For the text-containing cell, return its midpoint in (X, Y) coordinate format. 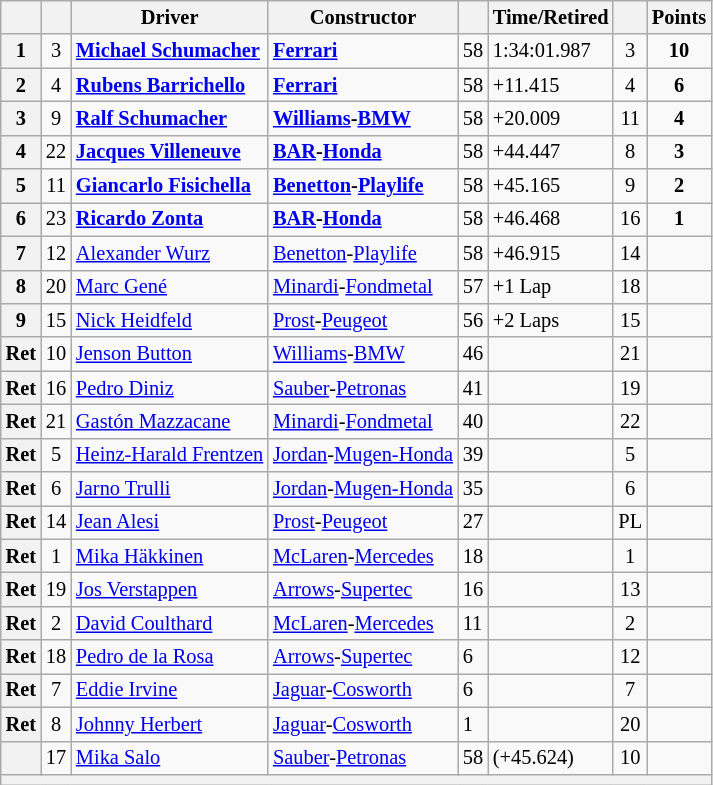
Constructor (363, 17)
Jean Alesi (170, 522)
13 (630, 589)
Heinz-Harald Frentzen (170, 455)
Johnny Herbert (170, 724)
Pedro de la Rosa (170, 657)
+2 Laps (551, 320)
39 (473, 455)
Mika Salo (170, 758)
Nick Heidfeld (170, 320)
Jos Verstappen (170, 589)
Jenson Button (170, 354)
Rubens Barrichello (170, 85)
Michael Schumacher (170, 51)
Mika Häkkinen (170, 556)
23 (56, 219)
Jarno Trulli (170, 489)
1:34:01.987 (551, 51)
Ricardo Zonta (170, 219)
(+45.624) (551, 758)
Eddie Irvine (170, 690)
41 (473, 388)
David Coulthard (170, 623)
57 (473, 287)
Driver (170, 17)
17 (56, 758)
40 (473, 421)
+11.415 (551, 85)
Ralf Schumacher (170, 118)
+20.009 (551, 118)
Points (679, 17)
PL (630, 522)
35 (473, 489)
56 (473, 320)
Gastón Mazzacane (170, 421)
Giancarlo Fisichella (170, 186)
+1 Lap (551, 287)
46 (473, 354)
+45.165 (551, 186)
Marc Gené (170, 287)
27 (473, 522)
+46.468 (551, 219)
Alexander Wurz (170, 253)
+44.447 (551, 152)
Time/Retired (551, 17)
Jacques Villeneuve (170, 152)
+46.915 (551, 253)
Pedro Diniz (170, 388)
